Return (x, y) of the center of cell containing provided text 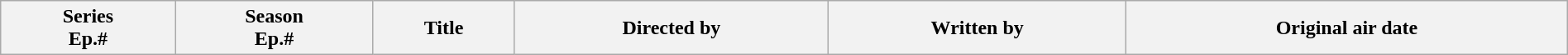
Written by (978, 28)
Title (443, 28)
SeasonEp.# (275, 28)
Original air date (1347, 28)
SeriesEp.# (88, 28)
Directed by (672, 28)
